Output the (x, y) coordinate of the center of the cell containing the given text.  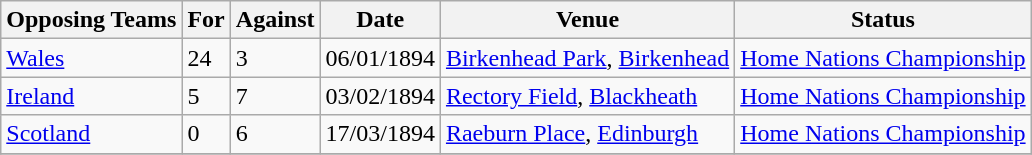
06/01/1894 (380, 58)
3 (275, 58)
Ireland (92, 96)
For (206, 20)
Against (275, 20)
Raeburn Place, Edinburgh (587, 134)
6 (275, 134)
Birkenhead Park, Birkenhead (587, 58)
0 (206, 134)
Rectory Field, Blackheath (587, 96)
Opposing Teams (92, 20)
Venue (587, 20)
5 (206, 96)
7 (275, 96)
17/03/1894 (380, 134)
03/02/1894 (380, 96)
Wales (92, 58)
24 (206, 58)
Date (380, 20)
Status (883, 20)
Scotland (92, 134)
